For the text-containing cell, return its midpoint in [X, Y] coordinate format. 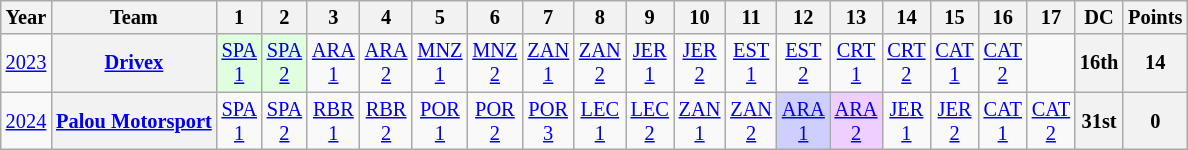
2024 [26, 121]
5 [440, 17]
POR1 [440, 121]
LEC1 [600, 121]
16 [1003, 17]
12 [804, 17]
17 [1051, 17]
Points [1155, 17]
10 [700, 17]
9 [650, 17]
13 [856, 17]
4 [386, 17]
CRT1 [856, 63]
EST1 [751, 63]
2 [284, 17]
POR2 [494, 121]
7 [548, 17]
MNZ1 [440, 63]
0 [1155, 121]
6 [494, 17]
8 [600, 17]
LEC2 [650, 121]
MNZ2 [494, 63]
31st [1099, 121]
EST2 [804, 63]
RBR2 [386, 121]
2023 [26, 63]
POR3 [548, 121]
3 [334, 17]
Palou Motorsport [134, 121]
CRT2 [906, 63]
1 [240, 17]
11 [751, 17]
Team [134, 17]
RBR1 [334, 121]
16th [1099, 63]
Year [26, 17]
DC [1099, 17]
15 [954, 17]
Drivex [134, 63]
